Output the [x, y] coordinate of the center of the cell containing the given text.  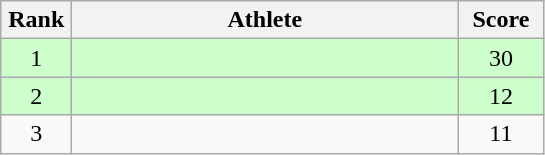
3 [36, 134]
12 [501, 96]
30 [501, 58]
Athlete [265, 20]
Score [501, 20]
2 [36, 96]
11 [501, 134]
Rank [36, 20]
1 [36, 58]
